For the text-containing cell, return its midpoint in [x, y] coordinate format. 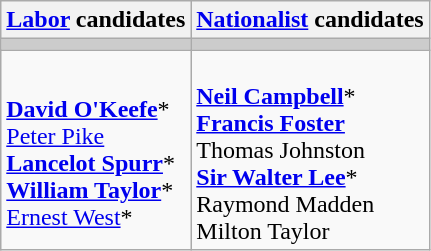
Neil Campbell* Francis Foster Thomas Johnston Sir Walter Lee* Raymond Madden Milton Taylor [310, 150]
David O'Keefe* Peter Pike Lancelot Spurr* William Taylor* Ernest West* [96, 150]
Labor candidates [96, 20]
Nationalist candidates [310, 20]
